Scan for the cell matching the given text and deliver its [X, Y] coordinate at center. 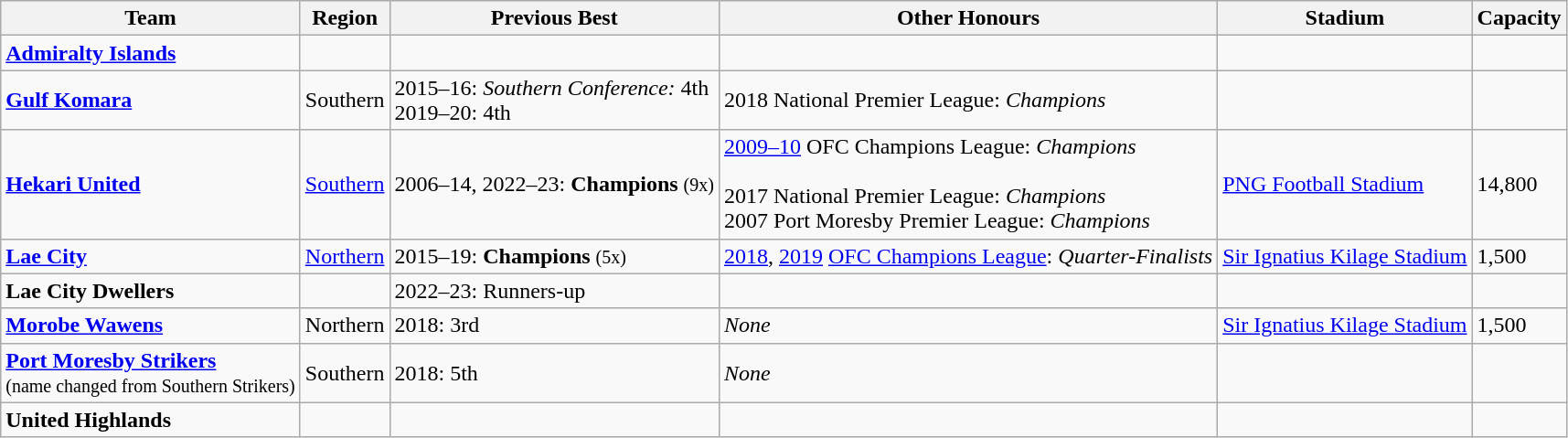
Admiralty Islands [151, 53]
Other Honours [967, 18]
Team [151, 18]
2022–23: Runners-up [554, 291]
2009–10 OFC Champions League: Champions2017 National Premier League: Champions 2007 Port Moresby Premier League: Champions [967, 185]
Lae City Dwellers [151, 291]
Stadium [1345, 18]
2015–16: Southern Conference: 4th2019–20: 4th [554, 101]
Hekari United [151, 185]
2018: 3rd [554, 326]
2015–19: Champions (5x) [554, 256]
Lae City [151, 256]
Morobe Wawens [151, 326]
PNG Football Stadium [1345, 185]
Previous Best [554, 18]
Capacity [1520, 18]
Gulf Komara [151, 101]
2018, 2019 OFC Champions League: Quarter-Finalists [967, 256]
Region [345, 18]
2018 National Premier League: Champions [967, 101]
2006–14, 2022–23: Champions (9x) [554, 185]
2018: 5th [554, 373]
14,800 [1520, 185]
United Highlands [151, 420]
Port Moresby Strikers (name changed from Southern Strikers) [151, 373]
